Locate the cell with the specified text and output its [X, Y] center coordinate. 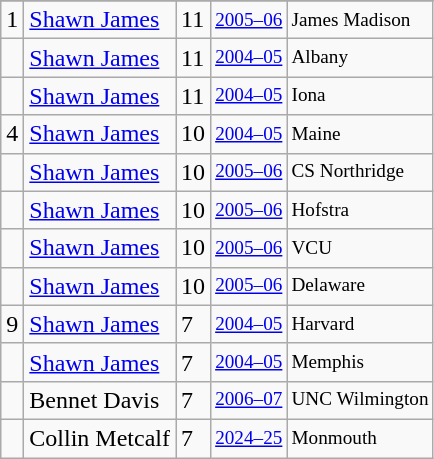
1 [12, 20]
CS Northridge [360, 172]
9 [12, 324]
Bennet Davis [100, 400]
Iona [360, 96]
Monmouth [360, 438]
Memphis [360, 362]
2024–25 [249, 438]
Harvard [360, 324]
Delaware [360, 286]
4 [12, 134]
Albany [360, 58]
VCU [360, 248]
2006–07 [249, 400]
James Madison [360, 20]
Maine [360, 134]
Collin Metcalf [100, 438]
UNC Wilmington [360, 400]
Hofstra [360, 210]
